Find where the given text appears and provide that cell's center as (x, y) coordinate. 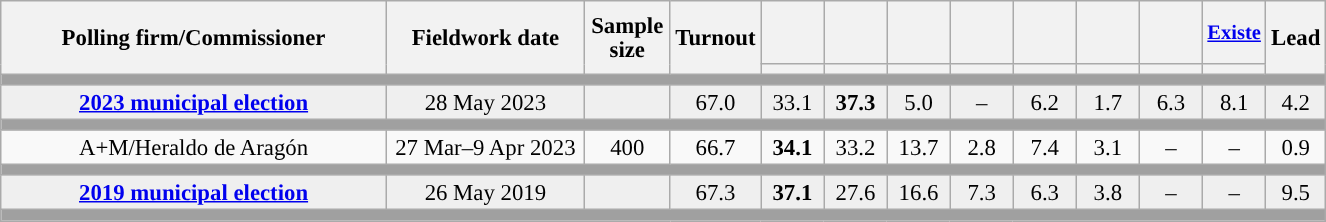
Polling firm/Commissioner (194, 38)
2019 municipal election (194, 194)
27.6 (856, 194)
67.0 (716, 102)
26 May 2019 (485, 194)
A+M/Heraldo de Aragón (194, 148)
34.1 (792, 148)
33.2 (856, 148)
0.9 (1296, 148)
Turnout (716, 38)
Sample size (627, 38)
3.8 (1108, 194)
37.3 (856, 102)
5.0 (918, 102)
3.1 (1108, 148)
7.3 (982, 194)
33.1 (792, 102)
27 Mar–9 Apr 2023 (485, 148)
28 May 2023 (485, 102)
9.5 (1296, 194)
Existe (1234, 32)
8.1 (1234, 102)
2.8 (982, 148)
400 (627, 148)
7.4 (1044, 148)
67.3 (716, 194)
4.2 (1296, 102)
37.1 (792, 194)
66.7 (716, 148)
1.7 (1108, 102)
6.2 (1044, 102)
Lead (1296, 38)
16.6 (918, 194)
Fieldwork date (485, 38)
13.7 (918, 148)
2023 municipal election (194, 102)
